Return the [X, Y] coordinate for the center point of the cell that contains the specified text.  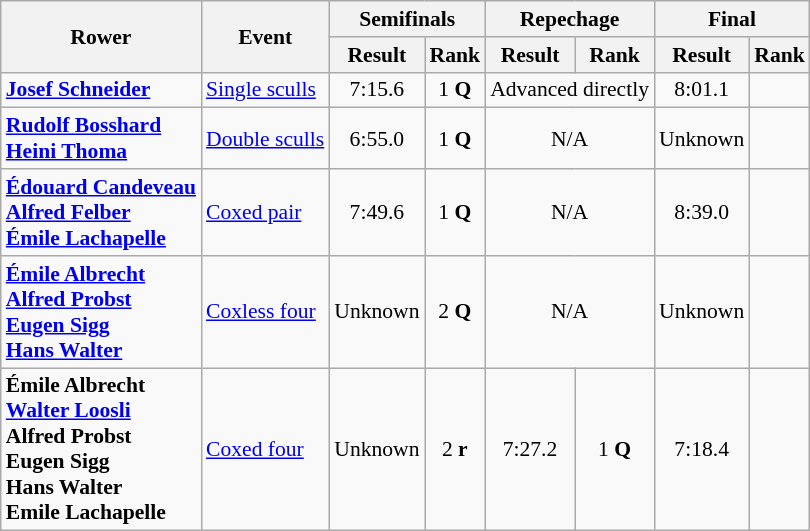
2 Q [456, 312]
Double sculls [265, 138]
Josef Schneider [101, 90]
Émile Albrecht Walter Loosli Alfred Probst Eugen Sigg Hans Walter Emile Lachapelle [101, 450]
8:39.0 [702, 212]
8:01.1 [702, 90]
Final [732, 19]
Édouard Candeveau Alfred Felber Émile Lachapelle [101, 212]
Rower [101, 36]
6:55.0 [376, 138]
Coxed pair [265, 212]
Event [265, 36]
7:27.2 [530, 450]
Advanced directly [570, 90]
Single sculls [265, 90]
Émile Albrecht Alfred Probst Eugen Sigg Hans Walter [101, 312]
Repechage [570, 19]
7:18.4 [702, 450]
7:15.6 [376, 90]
2 r [456, 450]
7:49.6 [376, 212]
Rudolf Bosshard Heini Thoma [101, 138]
Coxless four [265, 312]
Semifinals [407, 19]
Coxed four [265, 450]
